Return the (x, y) coordinate for the center point of the cell that contains the specified text.  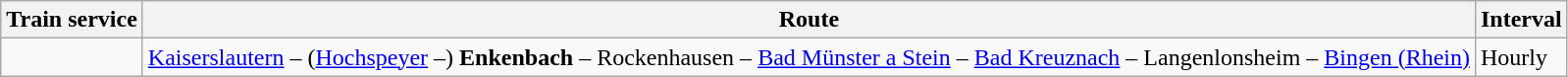
Train service (73, 20)
Route (809, 20)
Hourly (1521, 57)
Interval (1521, 20)
Kaiserslautern – (Hochspeyer –) Enkenbach – Rockenhausen – Bad Münster a Stein – Bad Kreuznach – Langenlonsheim – Bingen (Rhein) (809, 57)
